Locate the cell with the specified text and output its (x, y) center coordinate. 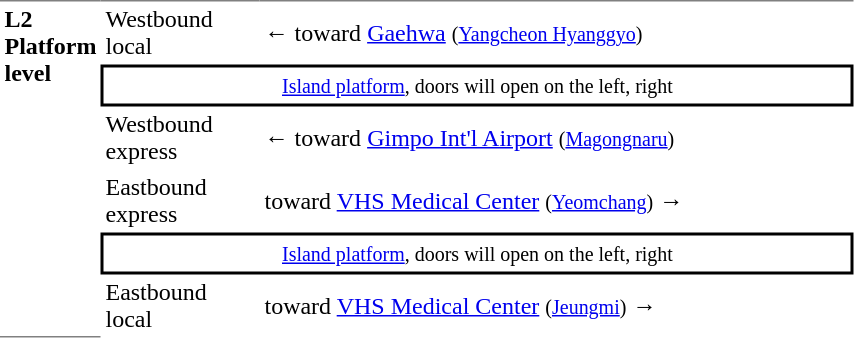
Eastbound local (180, 306)
Westbound local (180, 32)
toward VHS Medical Center (Yeomchang) → (557, 202)
Eastbound express (180, 202)
← toward Gimpo Int'l Airport (Magongnaru) (557, 138)
toward VHS Medical Center (Jeungmi) → (557, 306)
Westbound express (180, 138)
← toward Gaehwa (Yangcheon Hyanggyo) (557, 32)
L2Platform level (50, 169)
